Output the [X, Y] coordinate of the center of the cell containing the given text.  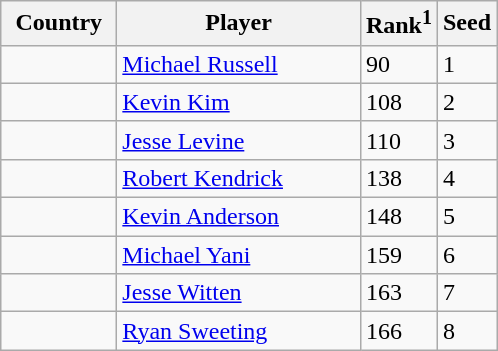
1 [466, 64]
108 [398, 102]
163 [398, 293]
5 [466, 217]
Kevin Anderson [239, 217]
Robert Kendrick [239, 178]
Seed [466, 24]
3 [466, 140]
4 [466, 178]
2 [466, 102]
Ryan Sweeting [239, 331]
Jesse Levine [239, 140]
8 [466, 331]
Country [59, 24]
159 [398, 255]
Rank1 [398, 24]
Kevin Kim [239, 102]
166 [398, 331]
148 [398, 217]
90 [398, 64]
Player [239, 24]
7 [466, 293]
Jesse Witten [239, 293]
Michael Yani [239, 255]
110 [398, 140]
Michael Russell [239, 64]
138 [398, 178]
6 [466, 255]
